Return [x, y] of the center of cell containing provided text 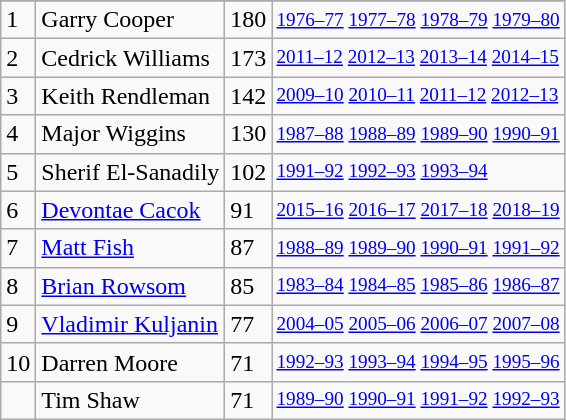
142 [248, 96]
1 [18, 20]
Devontae Cacok [130, 210]
Major Wiggins [130, 134]
180 [248, 20]
10 [18, 362]
Vladimir Kuljanin [130, 324]
91 [248, 210]
1987–88 1988–89 1989–90 1990–91 [418, 134]
Matt Fish [130, 248]
2011–12 2012–13 2013–14 2014–15 [418, 58]
2015–16 2016–17 2017–18 2018–19 [418, 210]
77 [248, 324]
1989–90 1990–91 1991–92 1992–93 [418, 400]
Darren Moore [130, 362]
8 [18, 286]
1991–92 1992–93 1993–94 [418, 172]
87 [248, 248]
Keith Rendleman [130, 96]
2 [18, 58]
Brian Rowsom [130, 286]
4 [18, 134]
1976–77 1977–78 1978–79 1979–80 [418, 20]
173 [248, 58]
3 [18, 96]
2009–10 2010–11 2011–12 2012–13 [418, 96]
2004–05 2005–06 2006–07 2007–08 [418, 324]
Tim Shaw [130, 400]
1988–89 1989–90 1990–91 1991–92 [418, 248]
Garry Cooper [130, 20]
7 [18, 248]
1992–93 1993–94 1994–95 1995–96 [418, 362]
130 [248, 134]
102 [248, 172]
9 [18, 324]
Sherif El-Sanadily [130, 172]
85 [248, 286]
5 [18, 172]
1983–84 1984–85 1985–86 1986–87 [418, 286]
6 [18, 210]
Cedrick Williams [130, 58]
